Capture the cell that displays the provided text and extract its (X, Y) central coordinate. 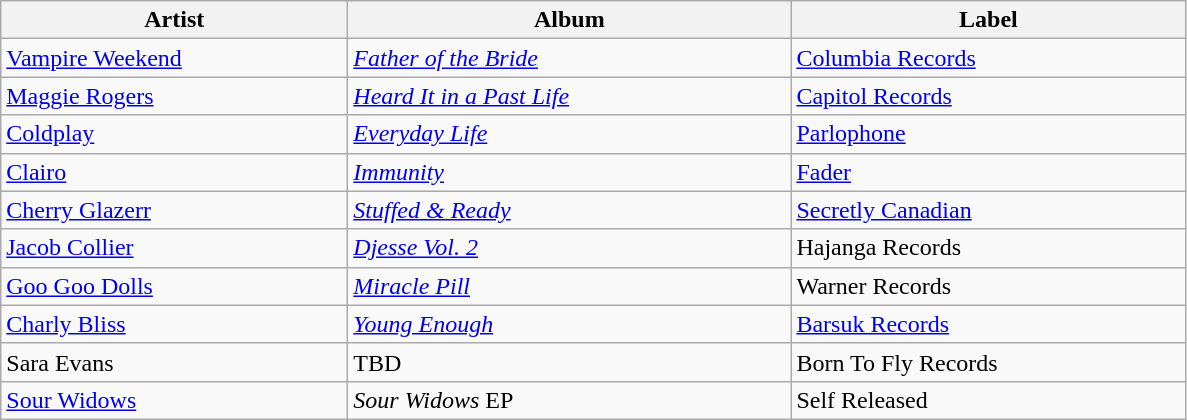
Stuffed & Ready (570, 210)
Heard It in a Past Life (570, 96)
Artist (174, 20)
Fader (988, 172)
Miracle Pill (570, 286)
Clairo (174, 172)
Cherry Glazerr (174, 210)
Columbia Records (988, 58)
Father of the Bride (570, 58)
Jacob Collier (174, 248)
TBD (570, 362)
Warner Records (988, 286)
Young Enough (570, 324)
Parlophone (988, 134)
Vampire Weekend (174, 58)
Sour Widows EP (570, 400)
Goo Goo Dolls (174, 286)
Djesse Vol. 2 (570, 248)
Everyday Life (570, 134)
Sour Widows (174, 400)
Label (988, 20)
Self Released (988, 400)
Album (570, 20)
Immunity (570, 172)
Capitol Records (988, 96)
Charly Bliss (174, 324)
Coldplay (174, 134)
Hajanga Records (988, 248)
Maggie Rogers (174, 96)
Born To Fly Records (988, 362)
Secretly Canadian (988, 210)
Barsuk Records (988, 324)
Sara Evans (174, 362)
